Identify which cell holds the provided text, then report its [x, y] central coordinate. 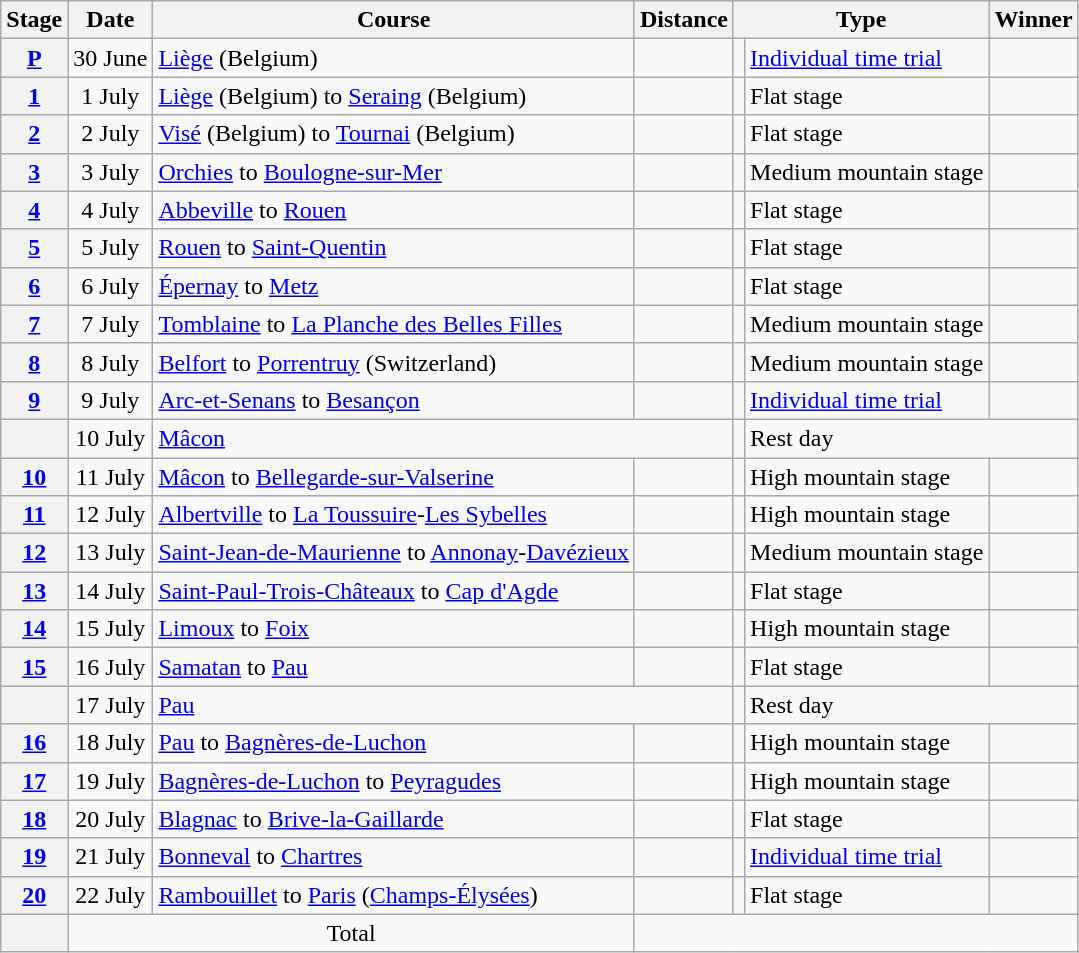
Type [860, 20]
18 July [110, 743]
8 July [110, 362]
Course [394, 20]
15 July [110, 629]
Mâcon to Bellegarde-sur-Valserine [394, 477]
Tomblaine to La Planche des Belles Filles [394, 324]
Arc-et-Senans to Besançon [394, 400]
Limoux to Foix [394, 629]
1 July [110, 96]
Liège (Belgium) to Seraing (Belgium) [394, 96]
Rambouillet to Paris (Champs-Élysées) [394, 895]
18 [34, 819]
Orchies to Boulogne-sur-Mer [394, 172]
Distance [684, 20]
P [34, 58]
6 July [110, 286]
13 July [110, 553]
Abbeville to Rouen [394, 210]
12 July [110, 515]
19 [34, 857]
14 [34, 629]
11 [34, 515]
Liège (Belgium) [394, 58]
Winner [1034, 20]
Épernay to Metz [394, 286]
Mâcon [444, 438]
10 [34, 477]
12 [34, 553]
Stage [34, 20]
6 [34, 286]
13 [34, 591]
Saint-Paul-Trois-Châteaux to Cap d'Agde [394, 591]
17 July [110, 705]
Total [352, 933]
11 July [110, 477]
1 [34, 96]
Date [110, 20]
Pau to Bagnères-de-Luchon [394, 743]
7 July [110, 324]
Saint-Jean-de-Maurienne to Annonay-Davézieux [394, 553]
Bonneval to Chartres [394, 857]
Albertville to La Toussuire-Les Sybelles [394, 515]
9 July [110, 400]
19 July [110, 781]
5 [34, 248]
21 July [110, 857]
16 [34, 743]
Bagnères-de-Luchon to Peyragudes [394, 781]
20 July [110, 819]
8 [34, 362]
Rouen to Saint-Quentin [394, 248]
9 [34, 400]
2 July [110, 134]
22 July [110, 895]
30 June [110, 58]
Blagnac to Brive-la-Gaillarde [394, 819]
7 [34, 324]
Pau [444, 705]
16 July [110, 667]
Visé (Belgium) to Tournai (Belgium) [394, 134]
2 [34, 134]
3 July [110, 172]
5 July [110, 248]
Belfort to Porrentruy (Switzerland) [394, 362]
17 [34, 781]
14 July [110, 591]
15 [34, 667]
Samatan to Pau [394, 667]
3 [34, 172]
4 July [110, 210]
4 [34, 210]
10 July [110, 438]
20 [34, 895]
